Extract the (X, Y) coordinate from the center of the cell holding the provided text.  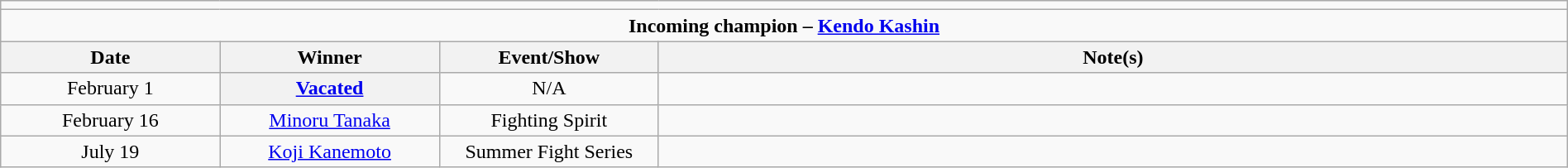
February 16 (111, 120)
Event/Show (549, 57)
N/A (549, 89)
Summer Fight Series (549, 151)
Fighting Spirit (549, 120)
Minoru Tanaka (329, 120)
Date (111, 57)
Koji Kanemoto (329, 151)
Incoming champion – Kendo Kashin (784, 26)
February 1 (111, 89)
Note(s) (1113, 57)
Winner (329, 57)
Vacated (329, 89)
July 19 (111, 151)
